Extract the (x, y) coordinate from the center of the cell holding the provided text.  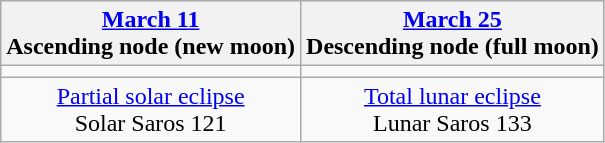
Total lunar eclipseLunar Saros 133 (453, 110)
March 11Ascending node (new moon) (151, 34)
Partial solar eclipseSolar Saros 121 (151, 110)
March 25Descending node (full moon) (453, 34)
